Search for the cell housing the specified text and yield its (X, Y) center coordinate. 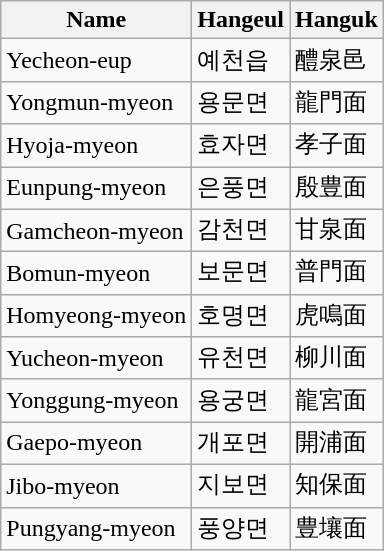
감천면 (241, 230)
Gaepo-myeon (96, 444)
유천면 (241, 358)
용궁면 (241, 400)
普門面 (337, 274)
Gamcheon-myeon (96, 230)
지보면 (241, 486)
殷豊面 (337, 188)
Eunpung-myeon (96, 188)
Bomun-myeon (96, 274)
甘泉面 (337, 230)
Jibo-myeon (96, 486)
호명면 (241, 316)
Hyoja-myeon (96, 146)
예천읍 (241, 60)
효자면 (241, 146)
Homyeong-myeon (96, 316)
Hanguk (337, 20)
개포면 (241, 444)
Name (96, 20)
豊壤面 (337, 528)
柳川面 (337, 358)
孝子面 (337, 146)
Pungyang-myeon (96, 528)
Yonggung-myeon (96, 400)
開浦面 (337, 444)
知保面 (337, 486)
용문면 (241, 102)
虎鳴面 (337, 316)
풍양면 (241, 528)
Yongmun-myeon (96, 102)
Yecheon-eup (96, 60)
龍門面 (337, 102)
Hangeul (241, 20)
Yucheon-myeon (96, 358)
보문면 (241, 274)
醴泉邑 (337, 60)
은풍면 (241, 188)
龍宮面 (337, 400)
